Pinpoint the cell where the given text exists, returning its (X, Y) midpoint coordinate. 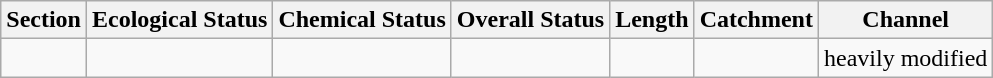
Ecological Status (179, 20)
heavily modified (905, 58)
Section (44, 20)
Overall Status (530, 20)
Catchment (756, 20)
Channel (905, 20)
Length (652, 20)
Chemical Status (362, 20)
